Pinpoint the cell where the given text exists, returning its (X, Y) midpoint coordinate. 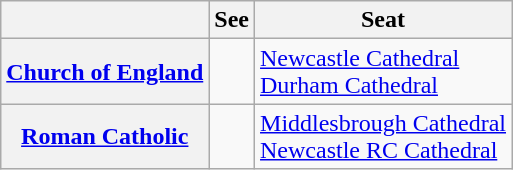
Seat (384, 20)
Roman Catholic (105, 136)
Middlesbrough CathedralNewcastle RC Cathedral (384, 136)
See (232, 20)
Church of England (105, 72)
Newcastle CathedralDurham Cathedral (384, 72)
